Return the (X, Y) coordinate for the center point of the cell that contains the specified text.  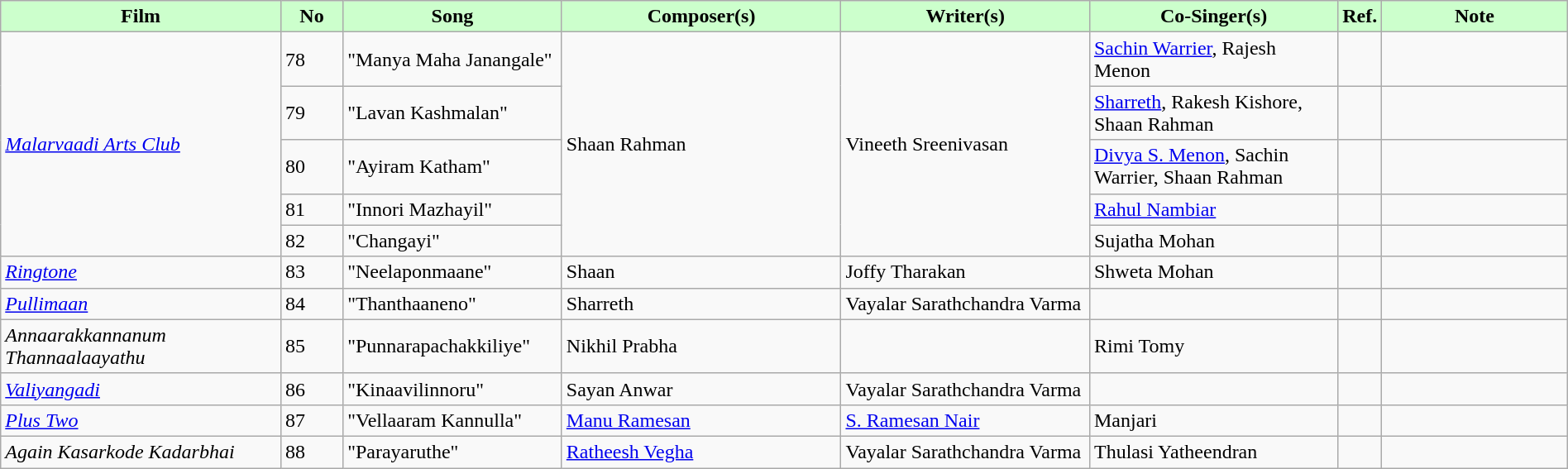
Again Kasarkode Kadarbhai (141, 452)
88 (311, 452)
Film (141, 17)
"Vellaaram Kannulla" (453, 420)
Ratheesh Vegha (701, 452)
"Kinaavilinnoru" (453, 389)
Thulasi Yatheendran (1213, 452)
Composer(s) (701, 17)
Shweta Mohan (1213, 272)
Plus Two (141, 420)
Shaan Rahman (701, 144)
Ringtone (141, 272)
Manu Ramesan (701, 420)
Sayan Anwar (701, 389)
85 (311, 346)
"Changayi" (453, 241)
80 (311, 167)
"Thanthaaneno" (453, 304)
84 (311, 304)
"Manya Maha Janangale" (453, 60)
Writer(s) (966, 17)
87 (311, 420)
78 (311, 60)
Note (1475, 17)
"Innori Mazhayil" (453, 209)
"Neelaponmaane" (453, 272)
82 (311, 241)
Co-Singer(s) (1213, 17)
"Ayiram Katham" (453, 167)
Sharreth (701, 304)
Shaan (701, 272)
Divya S. Menon, Sachin Warrier, Shaan Rahman (1213, 167)
Rimi Tomy (1213, 346)
Pullimaan (141, 304)
79 (311, 112)
83 (311, 272)
Song (453, 17)
Valiyangadi (141, 389)
Ref. (1360, 17)
"Parayaruthe" (453, 452)
S. Ramesan Nair (966, 420)
"Punnarapachakkiliye" (453, 346)
Manjari (1213, 420)
Malarvaadi Arts Club (141, 144)
Vineeth Sreenivasan (966, 144)
Sujatha Mohan (1213, 241)
Sachin Warrier, Rajesh Menon (1213, 60)
Nikhil Prabha (701, 346)
"Lavan Kashmalan" (453, 112)
Joffy Tharakan (966, 272)
No (311, 17)
Rahul Nambiar (1213, 209)
Annaarakkannanum Thannaalaayathu (141, 346)
86 (311, 389)
81 (311, 209)
Sharreth, Rakesh Kishore, Shaan Rahman (1213, 112)
